Return [X, Y] of the center of cell containing provided text 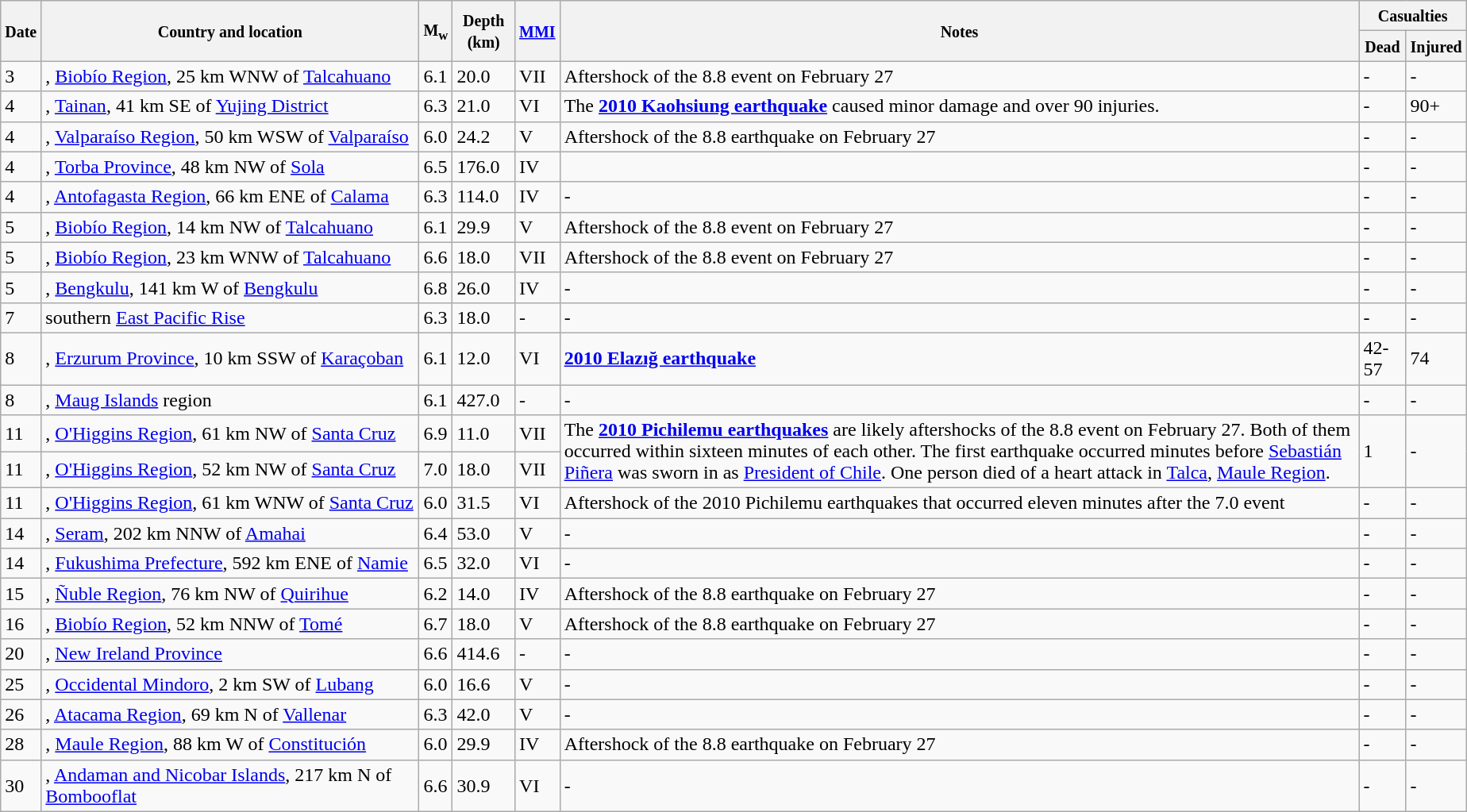
Injured [1436, 46]
28 [21, 745]
12.0 [484, 359]
Country and location [230, 31]
The 2010 Kaohsiung earthquake caused minor damage and over 90 injuries. [959, 106]
, Maug Islands region [230, 399]
11.0 [484, 433]
24.2 [484, 137]
25 [21, 684]
6.2 [436, 594]
6.8 [436, 287]
26 [21, 714]
53.0 [484, 533]
42.0 [484, 714]
176.0 [484, 167]
16.6 [484, 684]
Notes [959, 31]
31.5 [484, 503]
, Andaman and Nicobar Islands, 217 km N of Bombooflat [230, 786]
414.6 [484, 654]
, Ñuble Region, 76 km NW of Quirihue [230, 594]
Aftershock of the 2010 Pichilemu earthquakes that occurred eleven minutes after the 7.0 event [959, 503]
, Tainan, 41 km SE of Yujing District [230, 106]
, Maule Region, 88 km W of Constitución [230, 745]
, Fukushima Prefecture, 592 km ENE of Namie [230, 564]
southern East Pacific Rise [230, 317]
3 [21, 76]
, Valparaíso Region, 50 km WSW of Valparaíso [230, 137]
1 [1383, 452]
, New Ireland Province [230, 654]
26.0 [484, 287]
, Biobío Region, 14 km NW of Talcahuano [230, 227]
30.9 [484, 786]
, Atacama Region, 69 km N of Vallenar [230, 714]
, Torba Province, 48 km NW of Sola [230, 167]
, Erzurum Province, 10 km SSW of Karaçoban [230, 359]
6.9 [436, 433]
, Biobío Region, 52 km NNW of Tomé [230, 624]
Mw [436, 31]
2010 Elazığ earthquake [959, 359]
15 [21, 594]
14.0 [484, 594]
, Biobío Region, 25 km WNW of Talcahuano [230, 76]
427.0 [484, 399]
30 [21, 786]
MMI [538, 31]
16 [21, 624]
20 [21, 654]
, O'Higgins Region, 52 km NW of Santa Cruz [230, 470]
20.0 [484, 76]
, Antofagasta Region, 66 km ENE of Calama [230, 197]
7.0 [436, 470]
32.0 [484, 564]
114.0 [484, 197]
, Bengkulu, 141 km W of Bengkulu [230, 287]
Casualties [1413, 16]
, Biobío Region, 23 km WNW of Talcahuano [230, 257]
90+ [1436, 106]
74 [1436, 359]
Depth (km) [484, 31]
, Seram, 202 km NNW of Amahai [230, 533]
, O'Higgins Region, 61 km NW of Santa Cruz [230, 433]
Date [21, 31]
7 [21, 317]
21.0 [484, 106]
, Occidental Mindoro, 2 km SW of Lubang [230, 684]
6.4 [436, 533]
Dead [1383, 46]
, O'Higgins Region, 61 km WNW of Santa Cruz [230, 503]
42-57 [1383, 359]
6.7 [436, 624]
